Return the (x, y) coordinate for the center point of the cell that contains the specified text.  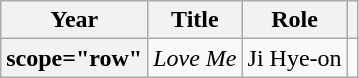
Ji Hye-on (294, 58)
scope="row" (74, 58)
Title (195, 20)
Year (74, 20)
Love Me (195, 58)
Role (294, 20)
